Locate the cell with the specified text and output its (x, y) center coordinate. 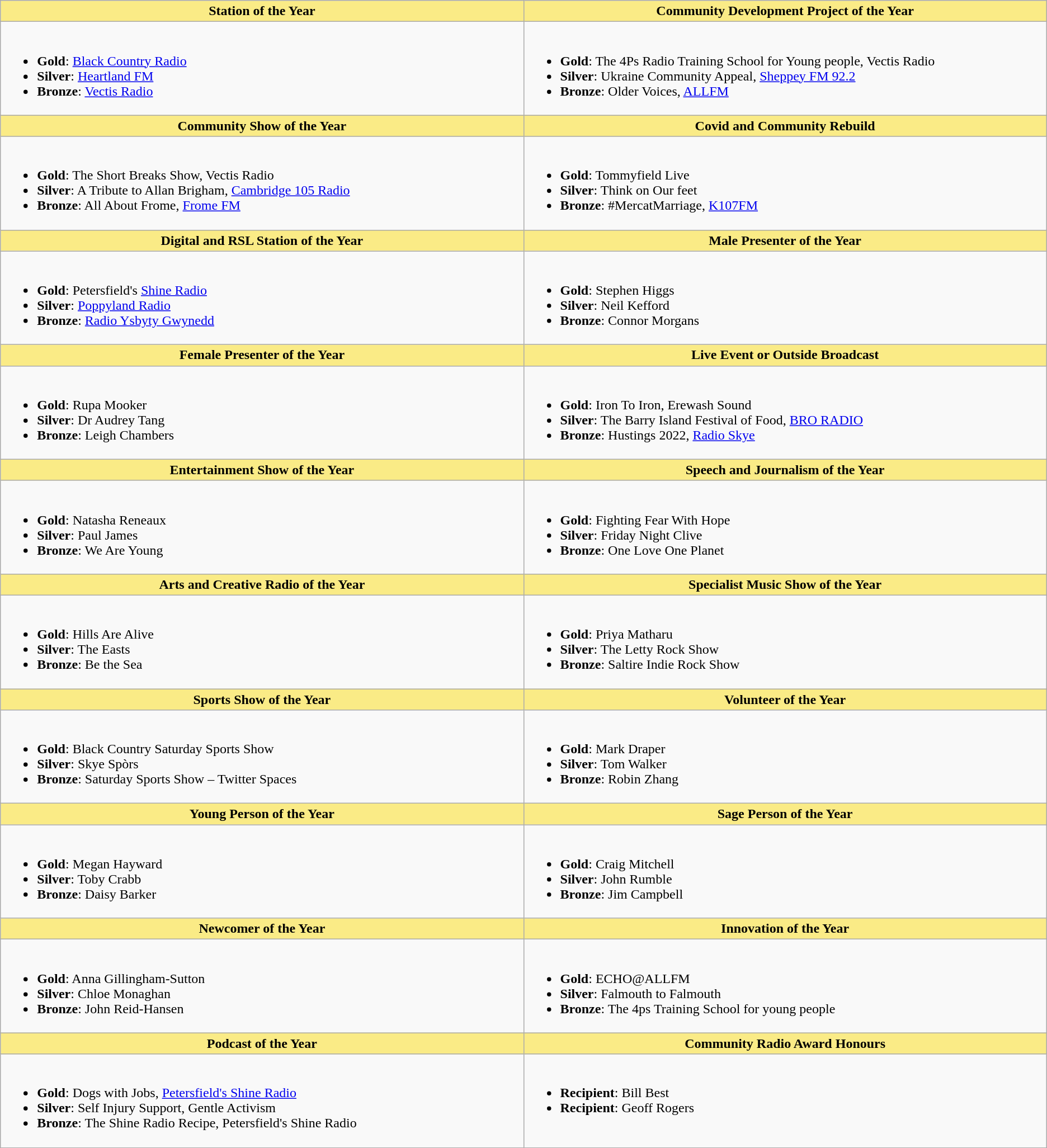
Gold: Fighting Fear With HopeSilver: Friday Night CliveBronze: One Love One Planet (785, 527)
Station of the Year (262, 11)
Newcomer of the Year (262, 929)
Digital and RSL Station of the Year (262, 240)
Female Presenter of the Year (262, 355)
Live Event or Outside Broadcast (785, 355)
Gold: Dogs with Jobs, Petersfield's Shine RadioSilver: Self Injury Support, Gentle ActivismBronze: The Shine Radio Recipe, Petersfield's Shine Radio (262, 1100)
Gold: Natasha ReneauxSilver: Paul JamesBronze: We Are Young (262, 527)
Gold: Mark DraperSilver: Tom WalkerBronze: Robin Zhang (785, 757)
Gold: Hills Are AliveSilver: The EastsBronze: Be the Sea (262, 642)
Gold: Anna Gillingham-SuttonSilver: Chloe MonaghanBronze: John Reid-Hansen (262, 986)
Covid and Community Rebuild (785, 126)
Podcast of the Year (262, 1043)
Gold: The 4Ps Radio Training School for Young people, Vectis RadioSilver: Ukraine Community Appeal, Sheppey FM 92.2Bronze: Older Voices, ALLFM (785, 68)
Gold: Priya MatharuSilver: The Letty Rock ShowBronze: Saltire Indie Rock Show (785, 642)
Young Person of the Year (262, 814)
Specialist Music Show of the Year (785, 584)
Sports Show of the Year (262, 700)
Innovation of the Year (785, 929)
Gold: Craig MitchellSilver: John RumbleBronze: Jim Campbell (785, 871)
Community Show of the Year (262, 126)
Gold: Iron To Iron, Erewash SoundSilver: The Barry Island Festival of Food, BRO RADIOBronze: Hustings 2022, Radio Skye (785, 413)
Volunteer of the Year (785, 700)
Gold: Tommyfield LiveSilver: Think on Our feetBronze: #MercatMarriage, K107FM (785, 183)
Male Presenter of the Year (785, 240)
Sage Person of the Year (785, 814)
Gold: The Short Breaks Show, Vectis RadioSilver: A Tribute to Allan Brigham, Cambridge 105 RadioBronze: All About Frome, Frome FM (262, 183)
Community Development Project of the Year (785, 11)
Entertainment Show of the Year (262, 470)
Gold: Petersfield's Shine RadioSilver: Poppyland RadioBronze: Radio Ysbyty Gwynedd (262, 297)
Gold: Rupa MookerSilver: Dr Audrey TangBronze: Leigh Chambers (262, 413)
Recipient: Bill BestRecipient: Geoff Rogers (785, 1100)
Speech and Journalism of the Year (785, 470)
Gold: Megan HaywardSilver: Toby CrabbBronze: Daisy Barker (262, 871)
Gold: Stephen HiggsSilver: Neil KeffordBronze: Connor Morgans (785, 297)
Community Radio Award Honours (785, 1043)
Arts and Creative Radio of the Year (262, 584)
Gold: Black Country Saturday Sports ShowSilver: Skye SpòrsBronze: Saturday Sports Show – Twitter Spaces (262, 757)
Gold: ECHO@ALLFMSilver: Falmouth to FalmouthBronze: The 4ps Training School for young people (785, 986)
Gold: Black Country RadioSilver: Heartland FMBronze: Vectis Radio (262, 68)
